From the cell containing the given text, extract its center point as (x, y) coordinate. 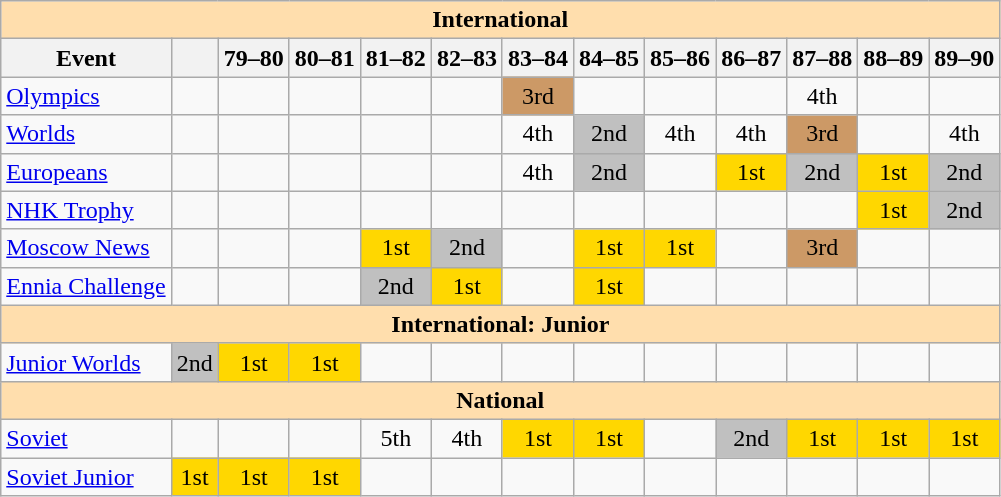
88–89 (894, 58)
Ennia Challenge (86, 286)
Moscow News (86, 248)
Soviet Junior (86, 477)
80–81 (324, 58)
5th (396, 438)
International: Junior (500, 324)
83–84 (538, 58)
81–82 (396, 58)
National (500, 400)
Worlds (86, 134)
Soviet (86, 438)
82–83 (466, 58)
NHK Trophy (86, 210)
79–80 (254, 58)
Olympics (86, 96)
Europeans (86, 172)
Junior Worlds (86, 362)
84–85 (608, 58)
87–88 (822, 58)
International (500, 20)
89–90 (964, 58)
Event (86, 58)
86–87 (752, 58)
85–86 (680, 58)
